Search for the cell housing the specified text and yield its [x, y] center coordinate. 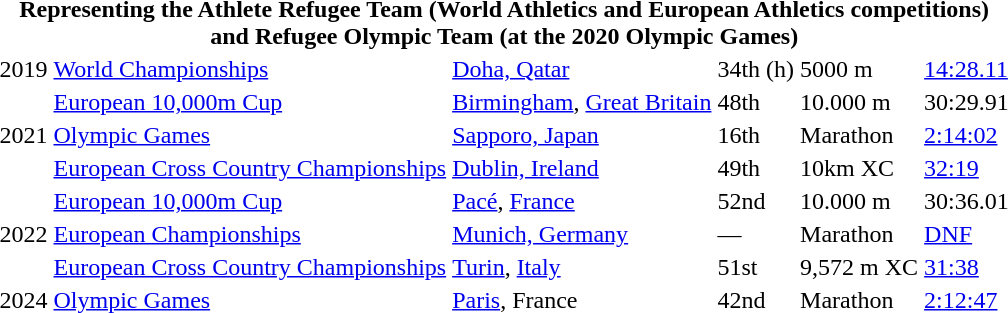
52nd [756, 201]
51st [756, 267]
Pacé, France [582, 201]
World Championships [250, 69]
5000 m [860, 69]
Olympic Games [250, 135]
Birmingham, Great Britain [582, 102]
16th [756, 135]
49th [756, 168]
Sapporo, Japan [582, 135]
10km XC [860, 168]
Dublin, Ireland [582, 168]
Doha, Qatar [582, 69]
Munich, Germany [582, 234]
— [756, 234]
34th (h) [756, 69]
9,572 m XC [860, 267]
European Championships [250, 234]
Turin, Italy [582, 267]
48th [756, 102]
